Search for the cell housing the specified text and yield its (x, y) center coordinate. 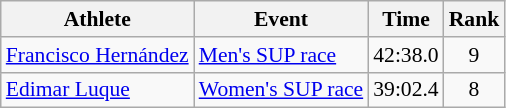
Women's SUP race (282, 90)
9 (474, 55)
Francisco Hernández (98, 55)
Event (282, 19)
8 (474, 90)
Athlete (98, 19)
Time (406, 19)
Edimar Luque (98, 90)
Men's SUP race (282, 55)
Rank (474, 19)
39:02.4 (406, 90)
42:38.0 (406, 55)
